Output the (x, y) coordinate of the center of the cell containing the given text.  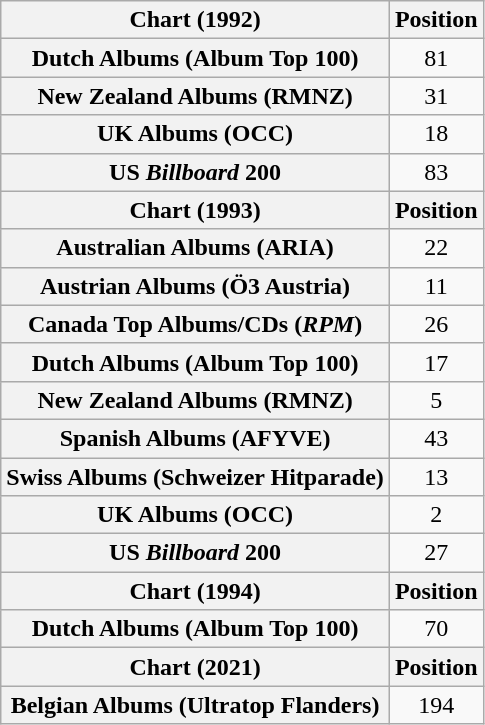
Chart (1993) (196, 210)
Canada Top Albums/CDs (RPM) (196, 324)
81 (436, 58)
5 (436, 400)
26 (436, 324)
13 (436, 477)
Australian Albums (ARIA) (196, 248)
31 (436, 96)
22 (436, 248)
Belgian Albums (Ultratop Flanders) (196, 705)
70 (436, 629)
Chart (2021) (196, 667)
11 (436, 286)
27 (436, 553)
194 (436, 705)
17 (436, 362)
18 (436, 134)
43 (436, 438)
Swiss Albums (Schweizer Hitparade) (196, 477)
83 (436, 172)
Chart (1994) (196, 591)
2 (436, 515)
Spanish Albums (AFYVE) (196, 438)
Chart (1992) (196, 20)
Austrian Albums (Ö3 Austria) (196, 286)
